Capture the cell that displays the provided text and extract its [X, Y] central coordinate. 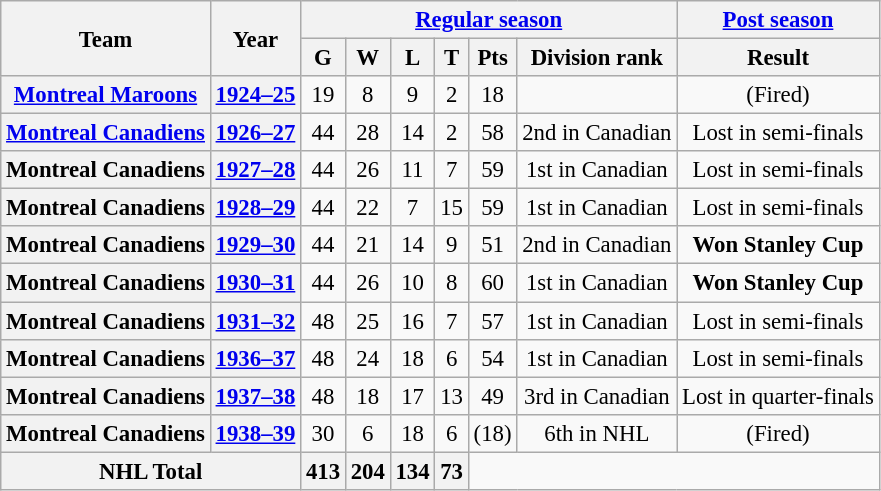
54 [492, 358]
1926–27 [255, 133]
28 [368, 133]
1928–29 [255, 208]
Lost in quarter-finals [778, 396]
24 [368, 358]
25 [368, 321]
58 [492, 133]
NHL Total [151, 471]
Year [255, 38]
1938–39 [255, 433]
1930–31 [255, 283]
73 [452, 471]
L [412, 58]
Result [778, 58]
3rd in Canadian [597, 396]
49 [492, 396]
Montreal Maroons [106, 95]
19 [324, 95]
Regular season [489, 20]
60 [492, 283]
1936–37 [255, 358]
413 [324, 471]
21 [368, 245]
1924–25 [255, 95]
G [324, 58]
(18) [492, 433]
Team [106, 38]
Division rank [597, 58]
134 [412, 471]
51 [492, 245]
1929–30 [255, 245]
15 [452, 208]
11 [412, 170]
Post season [778, 20]
T [452, 58]
13 [452, 396]
6th in NHL [597, 433]
1931–32 [255, 321]
30 [324, 433]
17 [412, 396]
204 [368, 471]
16 [412, 321]
10 [412, 283]
Pts [492, 58]
W [368, 58]
1927–28 [255, 170]
1937–38 [255, 396]
22 [368, 208]
57 [492, 321]
